Detect which cell encompasses the target text, then output its (X, Y) center coordinate. 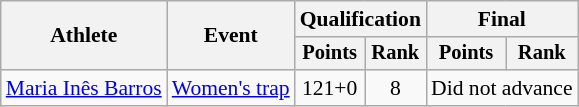
Did not advance (502, 88)
8 (396, 88)
Women's trap (231, 88)
Qualification (360, 19)
Athlete (84, 36)
Event (231, 36)
Maria Inês Barros (84, 88)
Final (502, 19)
121+0 (330, 88)
